Search for the cell housing the specified text and yield its (X, Y) center coordinate. 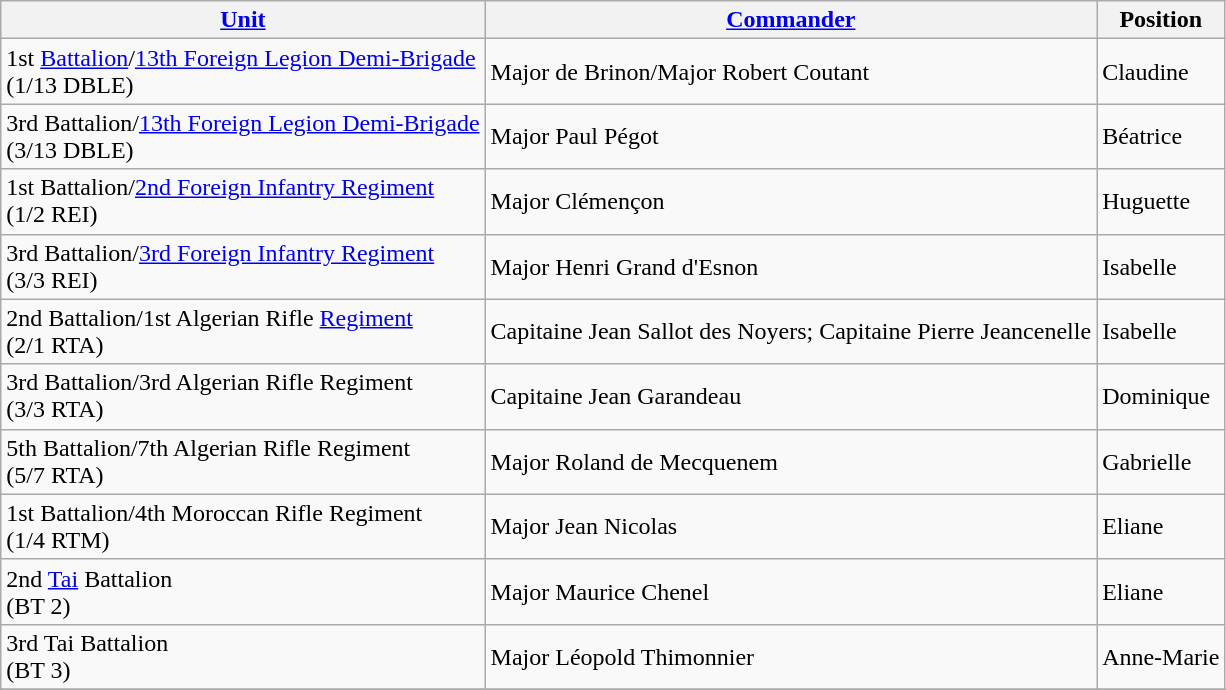
2nd Tai Battalion (BT 2) (243, 592)
Major Henri Grand d'Esnon (791, 266)
1st Battalion/2nd Foreign Infantry Regiment (1/2 REI) (243, 202)
Unit (243, 20)
1st Battalion/4th Moroccan Rifle Regiment (1/4 RTM) (243, 526)
Major Clémençon (791, 202)
3rd Battalion/3rd Algerian Rifle Regiment (3/3 RTA) (243, 396)
Claudine (1161, 72)
Major de Brinon/Major Robert Coutant (791, 72)
Gabrielle (1161, 462)
Major Maurice Chenel (791, 592)
3rd Tai Battalion (BT 3) (243, 656)
3rd Battalion/13th Foreign Legion Demi-Brigade (3/13 DBLE) (243, 136)
Major Paul Pégot (791, 136)
5th Battalion/7th Algerian Rifle Regiment (5/7 RTA) (243, 462)
Capitaine Jean Sallot des Noyers; Capitaine Pierre Jeancenelle (791, 332)
3rd Battalion/3rd Foreign Infantry Regiment (3/3 REI) (243, 266)
Anne-Marie (1161, 656)
Major Roland de Mecquenem (791, 462)
Commander (791, 20)
1st Battalion/13th Foreign Legion Demi-Brigade (1/13 DBLE) (243, 72)
Major Léopold Thimonnier (791, 656)
Capitaine Jean Garandeau (791, 396)
Position (1161, 20)
Major Jean Nicolas (791, 526)
Béatrice (1161, 136)
2nd Battalion/1st Algerian Rifle Regiment (2/1 RTA) (243, 332)
Huguette (1161, 202)
Dominique (1161, 396)
